Return the [x, y] coordinate for the center point of the cell that contains the specified text.  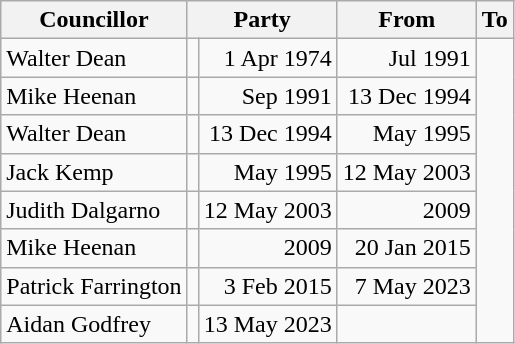
Sep 1991 [268, 96]
Judith Dalgarno [94, 210]
Jul 1991 [406, 58]
Patrick Farrington [94, 286]
3 Feb 2015 [268, 286]
Aidan Godfrey [94, 324]
Party [262, 20]
7 May 2023 [406, 286]
1 Apr 1974 [268, 58]
13 May 2023 [268, 324]
To [494, 20]
20 Jan 2015 [406, 248]
Councillor [94, 20]
From [406, 20]
Jack Kemp [94, 172]
